Output the (x, y) coordinate of the center of the cell containing the given text.  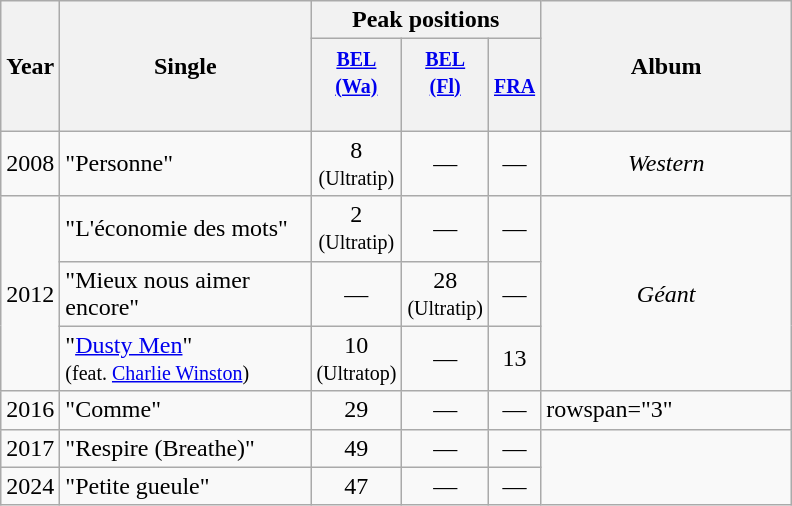
Single (186, 66)
"Mieux nous aimer encore" (186, 294)
13 (514, 358)
49 (356, 448)
"L'économie des mots" (186, 228)
47 (356, 486)
Western (666, 164)
10 (Ultratop) (356, 358)
2008 (30, 164)
"Respire (Breathe)" (186, 448)
2024 (30, 486)
"Petite gueule" (186, 486)
rowspan="3" (666, 410)
2017 (30, 448)
Géant (666, 294)
Year (30, 66)
"Dusty Men"(feat. Charlie Winston) (186, 358)
"Personne" (186, 164)
"Comme" (186, 410)
8 (Ultratip) (356, 164)
2016 (30, 410)
Peak positions (426, 20)
FRA (514, 85)
2 (Ultratip) (356, 228)
2012 (30, 294)
29 (356, 410)
BEL (Fl) (446, 85)
BEL (Wa) (356, 85)
Album (666, 66)
28 (Ultratip) (446, 294)
